For the text-containing cell, return its midpoint in (X, Y) coordinate format. 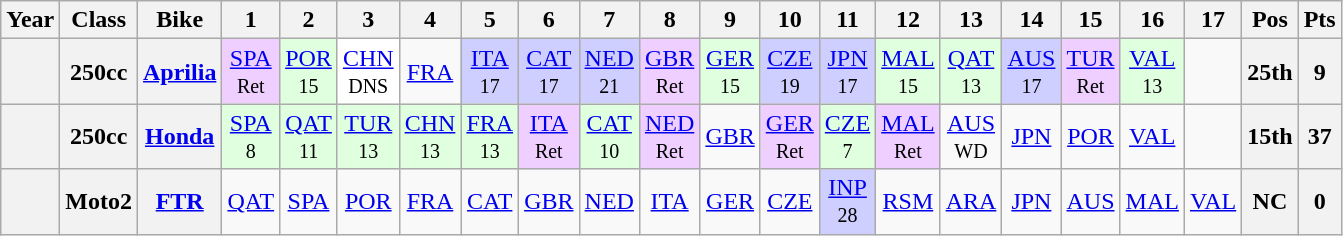
16 (1152, 20)
Bike (180, 20)
GERRet (790, 136)
0 (1320, 202)
ITA (669, 202)
15th (1270, 136)
AUSWD (971, 136)
Pts (1320, 20)
3 (368, 20)
5 (490, 20)
VAL13 (1152, 72)
CZE19 (790, 72)
ITA17 (490, 72)
25th (1270, 72)
FTR (180, 202)
CHN13 (430, 136)
Year (30, 20)
FRA13 (490, 136)
37 (1320, 136)
1 (251, 20)
13 (971, 20)
SPARet (251, 72)
7 (609, 20)
MAL15 (908, 72)
2 (309, 20)
SPA (309, 202)
ARA (971, 202)
GER (730, 202)
Class (99, 20)
QAT11 (309, 136)
NEDRet (669, 136)
4 (430, 20)
CZE (790, 202)
CAT (490, 202)
INP28 (847, 202)
10 (790, 20)
CHNDNS (368, 72)
NED21 (609, 72)
JPN17 (847, 72)
11 (847, 20)
MAL (1152, 202)
AUS17 (1032, 72)
GER15 (730, 72)
GBRRet (669, 72)
CAT17 (549, 72)
Aprilia (180, 72)
8 (669, 20)
TURRet (1090, 72)
17 (1212, 20)
14 (1032, 20)
CZE7 (847, 136)
MALRet (908, 136)
Moto2 (99, 202)
RSM (908, 202)
12 (908, 20)
CAT10 (609, 136)
Honda (180, 136)
15 (1090, 20)
SPA8 (251, 136)
ITARet (549, 136)
QAT (251, 202)
Pos (1270, 20)
NED (609, 202)
6 (549, 20)
TUR13 (368, 136)
AUS (1090, 202)
NC (1270, 202)
POR15 (309, 72)
QAT13 (971, 72)
